Provide the [X, Y] coordinate of the cell's center where the given text is located.  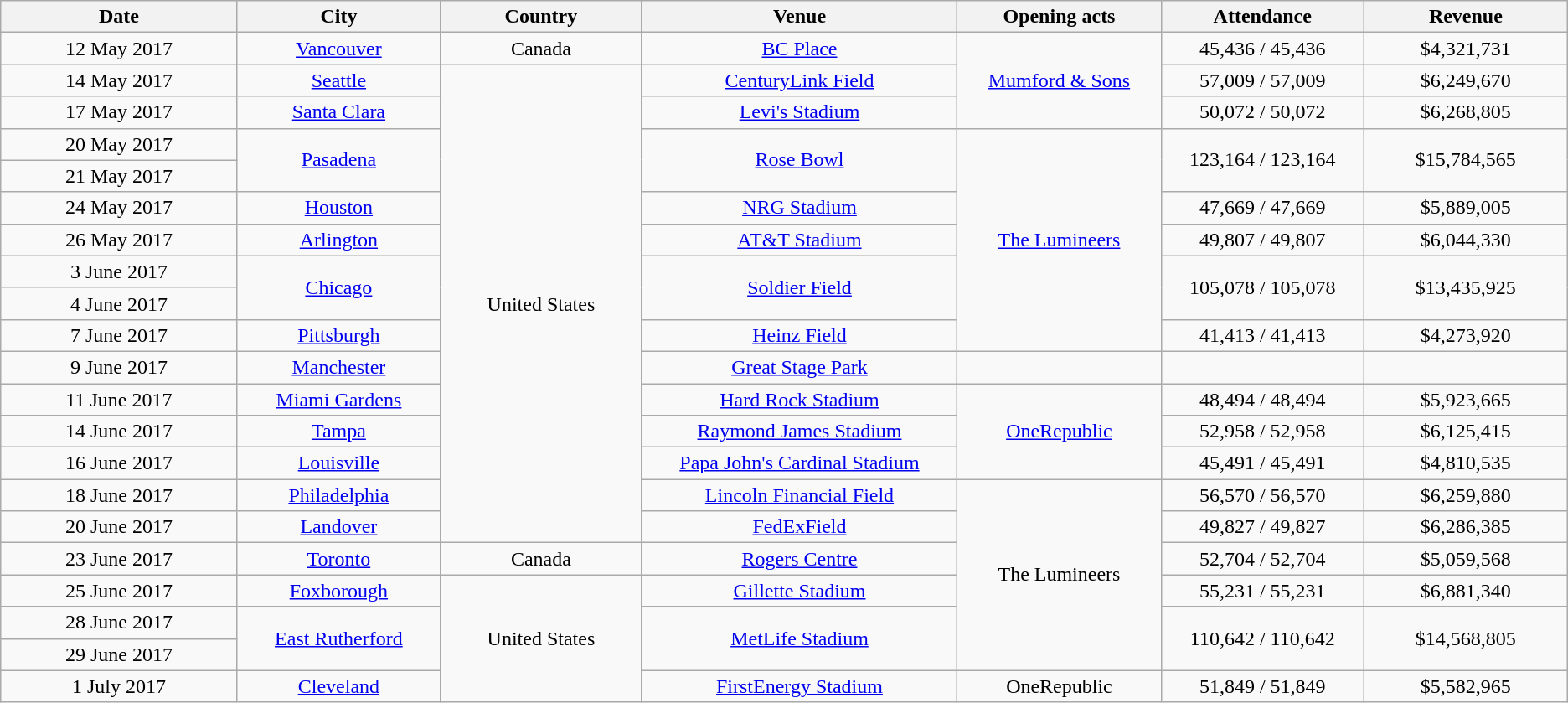
$6,125,415 [1466, 432]
Louisville [338, 463]
Tampa [338, 432]
Rogers Centre [799, 559]
Venue [799, 17]
Attendance [1262, 17]
57,009 / 57,009 [1262, 80]
Lincoln Financial Field [799, 495]
Papa John's Cardinal Stadium [799, 463]
17 May 2017 [119, 112]
$6,249,670 [1466, 80]
Chicago [338, 287]
$4,810,535 [1466, 463]
24 May 2017 [119, 208]
Seattle [338, 80]
$5,582,965 [1466, 686]
Levi's Stadium [799, 112]
14 June 2017 [119, 432]
Houston [338, 208]
28 June 2017 [119, 623]
47,669 / 47,669 [1262, 208]
$5,923,665 [1466, 400]
Vancouver [338, 49]
14 May 2017 [119, 80]
Rose Bowl [799, 160]
Opening acts [1059, 17]
7 June 2017 [119, 335]
105,078 / 105,078 [1262, 287]
25 June 2017 [119, 591]
East Rutherford [338, 638]
Heinz Field [799, 335]
29 June 2017 [119, 654]
Hard Rock Stadium [799, 400]
Cleveland [338, 686]
$5,889,005 [1466, 208]
Manchester [338, 367]
50,072 / 50,072 [1262, 112]
City [338, 17]
55,231 / 55,231 [1262, 591]
12 May 2017 [119, 49]
Revenue [1466, 17]
110,642 / 110,642 [1262, 638]
9 June 2017 [119, 367]
$6,259,880 [1466, 495]
AT&T Stadium [799, 240]
FirstEnergy Stadium [799, 686]
Country [541, 17]
Soldier Field [799, 287]
41,413 / 41,413 [1262, 335]
Miami Gardens [338, 400]
$4,273,920 [1466, 335]
Mumford & Sons [1059, 80]
52,704 / 52,704 [1262, 559]
49,807 / 49,807 [1262, 240]
$13,435,925 [1466, 287]
$15,784,565 [1466, 160]
MetLife Stadium [799, 638]
51,849 / 51,849 [1262, 686]
Landover [338, 527]
48,494 / 48,494 [1262, 400]
Pittsburgh [338, 335]
3 June 2017 [119, 271]
BC Place [799, 49]
Santa Clara [338, 112]
16 June 2017 [119, 463]
Date [119, 17]
20 May 2017 [119, 144]
21 May 2017 [119, 176]
123,164 / 123,164 [1262, 160]
52,958 / 52,958 [1262, 432]
Great Stage Park [799, 367]
20 June 2017 [119, 527]
NRG Stadium [799, 208]
Toronto [338, 559]
56,570 / 56,570 [1262, 495]
18 June 2017 [119, 495]
49,827 / 49,827 [1262, 527]
Philadelphia [338, 495]
11 June 2017 [119, 400]
Raymond James Stadium [799, 432]
FedExField [799, 527]
$6,044,330 [1466, 240]
45,436 / 45,436 [1262, 49]
$6,286,385 [1466, 527]
4 June 2017 [119, 303]
Gillette Stadium [799, 591]
Pasadena [338, 160]
23 June 2017 [119, 559]
26 May 2017 [119, 240]
$14,568,805 [1466, 638]
$6,881,340 [1466, 591]
$6,268,805 [1466, 112]
$4,321,731 [1466, 49]
1 July 2017 [119, 686]
CenturyLink Field [799, 80]
45,491 / 45,491 [1262, 463]
Foxborough [338, 591]
Arlington [338, 240]
$5,059,568 [1466, 559]
